Determine the [X, Y] coordinate at the center of the cell enclosing the given text.  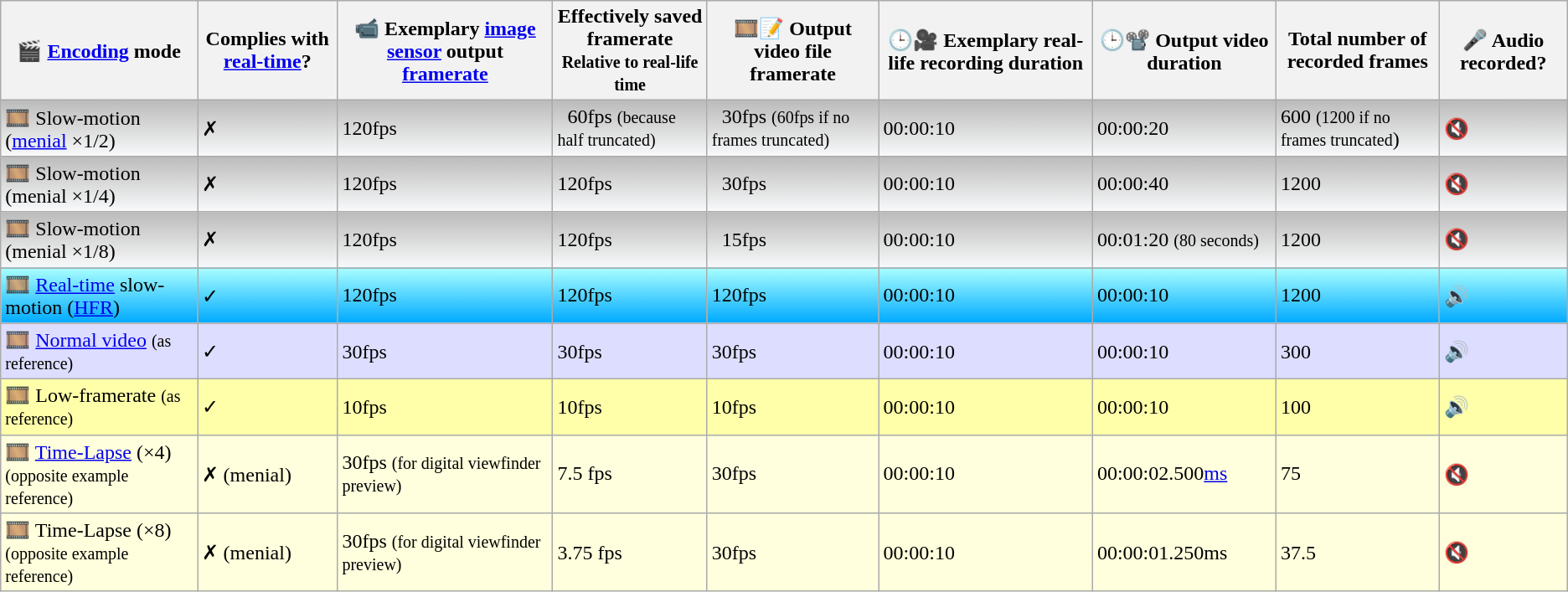
100 [1357, 407]
7.5 fps [630, 474]
00:00:40 [1184, 184]
🎞️ Slow-motion (menial ×1/8) [99, 239]
75 [1357, 474]
37.5 [1357, 553]
🎞️ Slow-motion (menial ×1/4) [99, 184]
Complies with real-time? [268, 50]
3.75 fps [630, 553]
🎞️ Slow-motion (menial ×1/2) [99, 129]
🕒📽️ Output video duration [1184, 50]
📹 Exemplary image sensor output framerate [446, 50]
🎞️ Time-Lapse (×4) (opposite example reference) [99, 474]
00:00:20 [1184, 129]
🎞️ Low-framerate (as reference) [99, 407]
00:00:02.500ms [1184, 474]
60fps (because half truncated) [630, 129]
600 (1200 if no frames truncated) [1357, 129]
🕒🎥 Exemplary real-life recording duration [985, 50]
300 [1357, 352]
30fps (60fps if no frames truncated) [792, 129]
🎞️ Real-time slow-motion (HFR) [99, 296]
15fps [792, 239]
Effectively saved framerateRelative to real-life time [630, 50]
🎞️ Time-Lapse (×8) (opposite example reference) [99, 553]
00:00:01.250ms [1184, 553]
Total number of recorded frames [1357, 50]
🎤 Audio recorded? [1503, 50]
00:01:20 (80 seconds) [1184, 239]
🎞️ Normal video (as reference) [99, 352]
🎬 Encoding mode [99, 50]
🎞️📝 Output video file framerate [792, 50]
